Identify which cell holds the provided text, then report its [x, y] central coordinate. 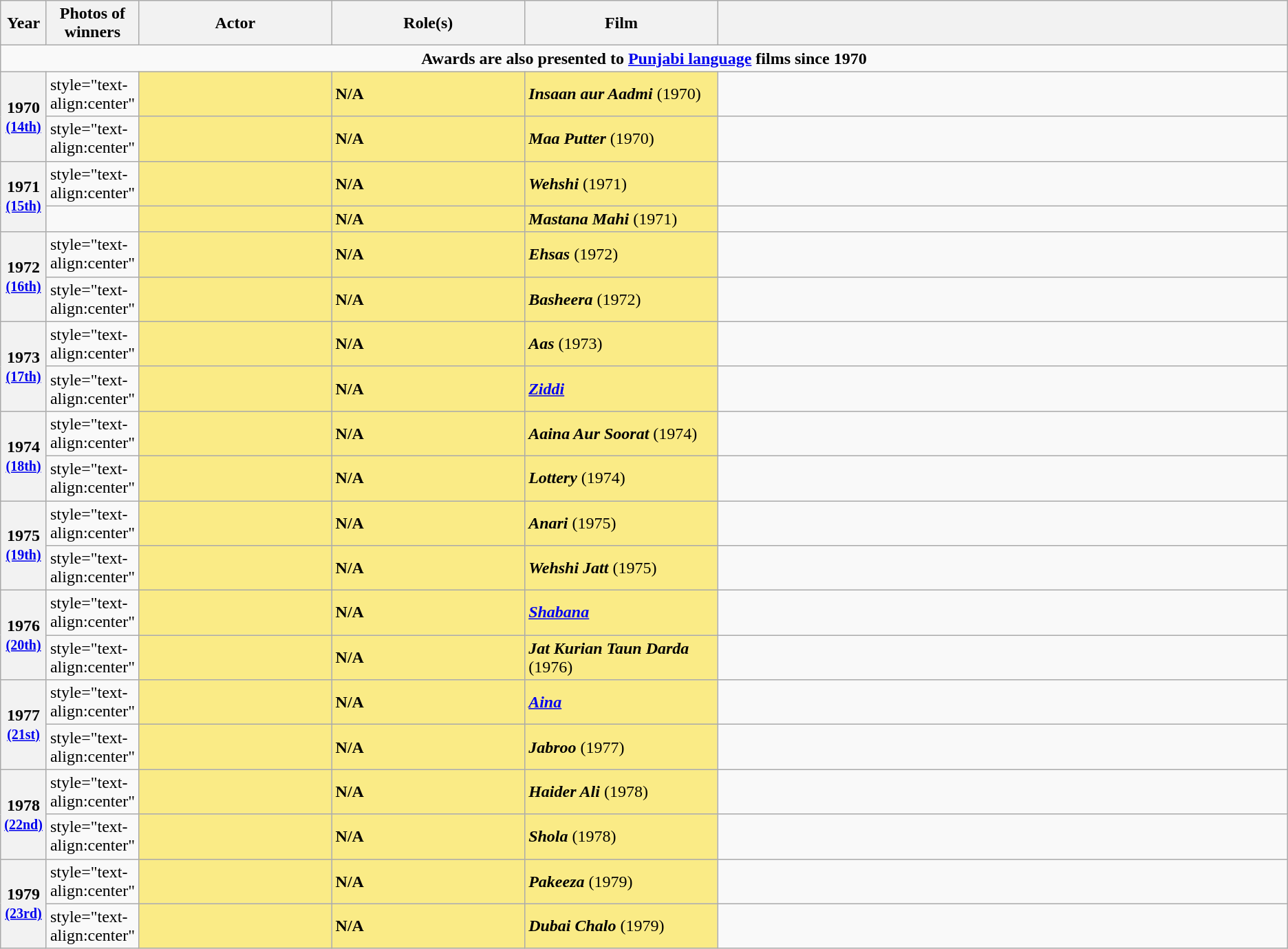
Anari (1975) [622, 523]
Year [23, 23]
1971 (15th) [23, 197]
Aaina Aur Soorat (1974) [622, 434]
1970 (14th) [23, 116]
1976 (20th) [23, 635]
Dubai Chalo (1979) [622, 926]
1975 (19th) [23, 546]
Shola (1978) [622, 837]
1973 (17th) [23, 366]
Jat Kurian Taun Darda (1976) [622, 658]
Aas (1973) [622, 344]
Haider Ali (1978) [622, 791]
1979 (23rd) [23, 904]
Aina [622, 702]
Shabana [622, 612]
Pakeeza (1979) [622, 881]
Insaan aur Aadmi (1970) [622, 94]
Film [622, 23]
Actor [235, 23]
Jabroo (1977) [622, 747]
Wehshi (1971) [622, 183]
1974 (18th) [23, 456]
1972 (16th) [23, 277]
Photos of winners [92, 23]
Maa Putter (1970) [622, 139]
Lottery (1974) [622, 478]
Wehshi Jatt (1975) [622, 568]
Ziddi [622, 388]
1978 (22nd) [23, 814]
Mastana Mahi (1971) [622, 219]
1977 (21st) [23, 725]
Awards are also presented to Punjabi language films since 1970 [644, 58]
Ehsas (1972) [622, 255]
Role(s) [428, 23]
Basheera (1972) [622, 299]
